Search for the cell housing the specified text and yield its (x, y) center coordinate. 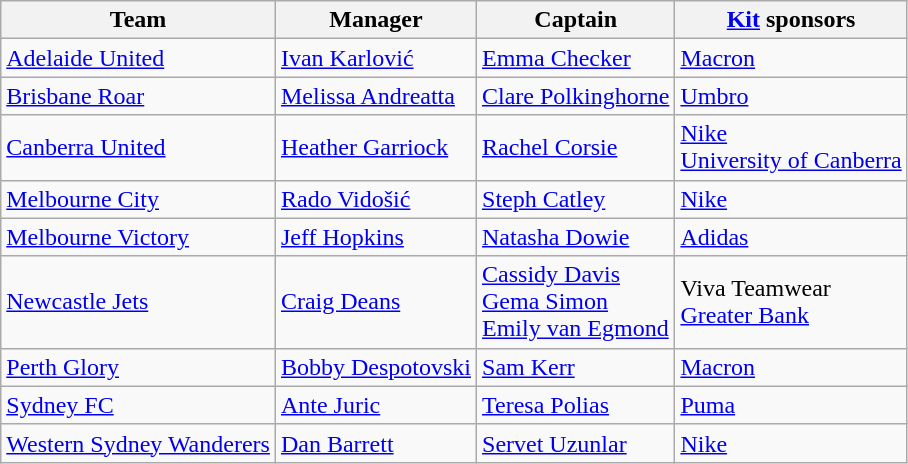
Steph Catley (576, 199)
Team (138, 20)
Western Sydney Wanderers (138, 443)
Heather Garriock (376, 148)
Cassidy Davis Gema Simon Emily van Egmond (576, 302)
Ante Juric (376, 405)
Sydney FC (138, 405)
Rado Vidošić (376, 199)
Jeff Hopkins (376, 237)
Viva Teamwear Greater Bank (791, 302)
Clare Polkinghorne (576, 96)
Ivan Karlović (376, 58)
Kit sponsors (791, 20)
Dan Barrett (376, 443)
Canberra United (138, 148)
Teresa Polias (576, 405)
Craig Deans (376, 302)
Emma Checker (576, 58)
Melissa Andreatta (376, 96)
Rachel Corsie (576, 148)
Natasha Dowie (576, 237)
Melbourne Victory (138, 237)
Sam Kerr (576, 367)
Umbro (791, 96)
Puma (791, 405)
Bobby Despotovski (376, 367)
Brisbane Roar (138, 96)
Perth Glory (138, 367)
Nike University of Canberra (791, 148)
Adelaide United (138, 58)
Newcastle Jets (138, 302)
Melbourne City (138, 199)
Servet Uzunlar (576, 443)
Captain (576, 20)
Manager (376, 20)
Adidas (791, 237)
